Capture the cell that displays the provided text and extract its (X, Y) central coordinate. 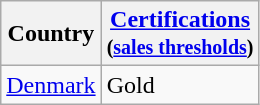
Gold (180, 85)
Country (51, 34)
Certifications(sales thresholds) (180, 34)
Denmark (51, 85)
